Identify which cell holds the provided text, then report its [x, y] central coordinate. 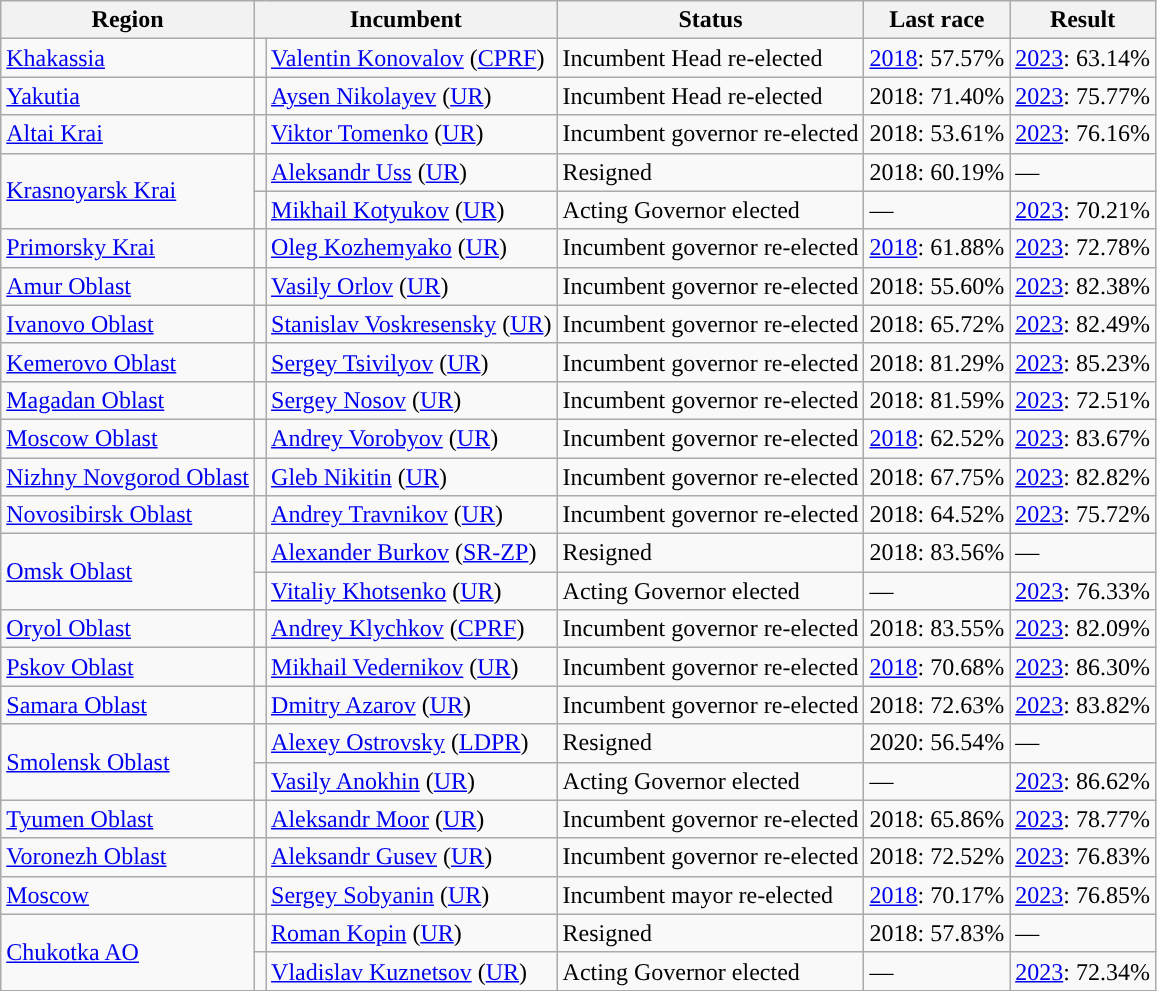
2018: 57.83% [937, 933]
2018: 81.29% [937, 362]
2018: 57.57% [937, 58]
Gleb Nikitin (UR) [412, 477]
2018: 53.61% [937, 134]
Amur Oblast [128, 286]
Moscow Oblast [128, 438]
Oleg Kozhemyako (UR) [412, 248]
Andrey Travnikov (UR) [412, 515]
2023: 70.21% [1083, 210]
Result [1083, 20]
2018: 70.68% [937, 667]
Aleksandr Moor (UR) [412, 819]
Incumbent [406, 20]
Pskov Oblast [128, 667]
Aleksandr Gusev (UR) [412, 857]
Moscow [128, 895]
2023: 75.77% [1083, 96]
Alexey Ostrovsky (LDPR) [412, 743]
Krasnoyarsk Krai [128, 191]
Status [710, 20]
Vladislav Kuznetsov (UR) [412, 971]
2023: 86.30% [1083, 667]
Aleksandr Uss (UR) [412, 172]
Vasily Orlov (UR) [412, 286]
2023: 75.72% [1083, 515]
2023: 76.83% [1083, 857]
Roman Kopin (UR) [412, 933]
2018: 72.52% [937, 857]
2018: 64.52% [937, 515]
Novosibirsk Oblast [128, 515]
2023: 82.82% [1083, 477]
Smolensk Oblast [128, 762]
Nizhny Novgorod Oblast [128, 477]
2023: 76.33% [1083, 591]
2023: 82.49% [1083, 324]
2018: 83.55% [937, 629]
2018: 55.60% [937, 286]
Omsk Oblast [128, 572]
Altai Krai [128, 134]
2018: 61.88% [937, 248]
2023: 76.16% [1083, 134]
Yakutia [128, 96]
2018: 83.56% [937, 553]
2018: 67.75% [937, 477]
Primorsky Krai [128, 248]
Samara Oblast [128, 705]
Oryol Oblast [128, 629]
Alexander Burkov (SR-ZP) [412, 553]
2023: 83.67% [1083, 438]
Sergey Sobyanin (UR) [412, 895]
Ivanovo Oblast [128, 324]
Last race [937, 20]
Voronezh Oblast [128, 857]
Vitaliy Khotsenko (UR) [412, 591]
Khakassia [128, 58]
Andrey Vorobyov (UR) [412, 438]
Vasily Anokhin (UR) [412, 781]
2023: 83.82% [1083, 705]
Stanislav Voskresensky (UR) [412, 324]
Andrey Klychkov (CPRF) [412, 629]
2023: 72.34% [1083, 971]
2023: 85.23% [1083, 362]
2023: 78.77% [1083, 819]
Dmitry Azarov (UR) [412, 705]
2018: 60.19% [937, 172]
Mikhail Kotyukov (UR) [412, 210]
2018: 81.59% [937, 400]
Viktor Tomenko (UR) [412, 134]
Valentin Konovalov (CPRF) [412, 58]
Aysen Nikolayev (UR) [412, 96]
Kemerovo Oblast [128, 362]
2023: 76.85% [1083, 895]
2023: 72.78% [1083, 248]
Magadan Oblast [128, 400]
Region [128, 20]
2018: 62.52% [937, 438]
Tyumen Oblast [128, 819]
2018: 70.17% [937, 895]
2023: 82.38% [1083, 286]
Sergey Tsivilyov (UR) [412, 362]
2023: 72.51% [1083, 400]
2018: 72.63% [937, 705]
2018: 71.40% [937, 96]
2023: 82.09% [1083, 629]
Incumbent mayor re-elected [710, 895]
2018: 65.72% [937, 324]
2020: 56.54% [937, 743]
Sergey Nosov (UR) [412, 400]
Chukotka AO [128, 952]
2018: 65.86% [937, 819]
Mikhail Vedernikov (UR) [412, 667]
2023: 63.14% [1083, 58]
2023: 86.62% [1083, 781]
